Identify which cell holds the provided text, then report its [x, y] central coordinate. 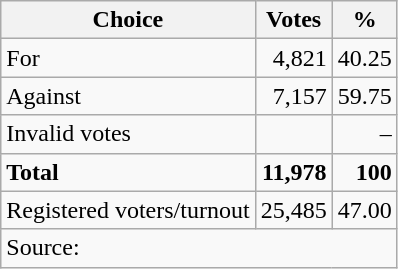
Votes [294, 20]
– [364, 134]
Choice [128, 20]
7,157 [294, 96]
40.25 [364, 58]
For [128, 58]
% [364, 20]
47.00 [364, 210]
Invalid votes [128, 134]
Registered voters/turnout [128, 210]
100 [364, 172]
25,485 [294, 210]
4,821 [294, 58]
59.75 [364, 96]
Against [128, 96]
Source: [199, 248]
Total [128, 172]
11,978 [294, 172]
